Pinpoint the cell where the given text exists, returning its (x, y) midpoint coordinate. 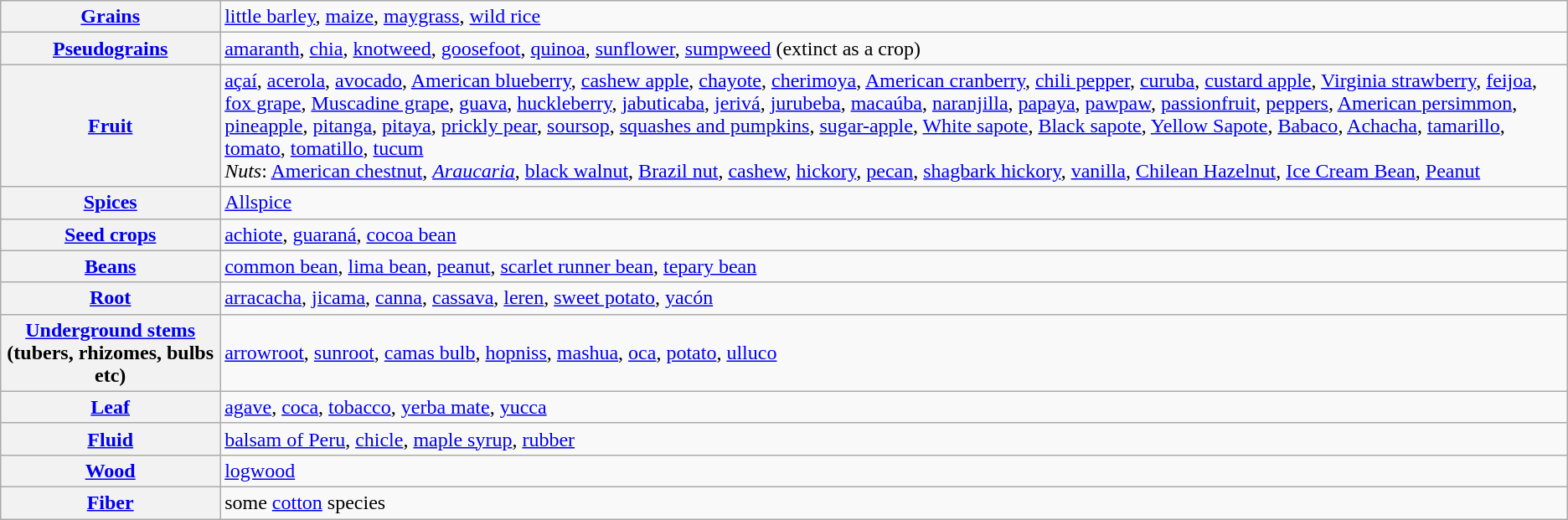
balsam of Peru, chicle, maple syrup, rubber (895, 439)
arracacha, jicama, canna, cassava, leren, sweet potato, yacón (895, 298)
Leaf (111, 407)
Fiber (111, 502)
Root (111, 298)
Allspice (895, 203)
Fluid (111, 439)
Beans (111, 266)
amaranth, chia, knotweed, goosefoot, quinoa, sunflower, sumpweed (extinct as a crop) (895, 49)
Pseudograins (111, 49)
Fruit (111, 126)
Underground stems (tubers, rhizomes, bulbs etc) (111, 353)
achiote, guaraná, cocoa bean (895, 234)
common bean, lima bean, peanut, scarlet runner bean, tepary bean (895, 266)
logwood (895, 471)
arrowroot, sunroot, camas bulb, hopniss, mashua, oca, potato, ulluco (895, 353)
some cotton species (895, 502)
Grains (111, 17)
Seed crops (111, 234)
Spices (111, 203)
little barley, maize, maygrass, wild rice (895, 17)
agave, coca, tobacco, yerba mate, yucca (895, 407)
Wood (111, 471)
